Scan for the cell matching the given text and deliver its [x, y] coordinate at center. 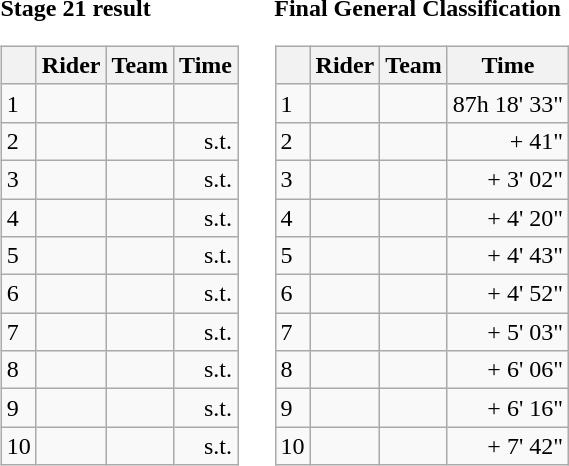
+ 4' 43" [508, 256]
+ 4' 20" [508, 217]
+ 4' 52" [508, 294]
+ 41" [508, 141]
+ 3' 02" [508, 179]
+ 5' 03" [508, 332]
87h 18' 33" [508, 103]
+ 7' 42" [508, 446]
+ 6' 06" [508, 370]
+ 6' 16" [508, 408]
